Provide the (X, Y) coordinate of the cell's center where the given text is located.  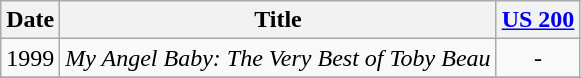
- (538, 58)
My Angel Baby: The Very Best of Toby Beau (278, 58)
Date (30, 20)
US 200 (538, 20)
1999 (30, 58)
Title (278, 20)
